Search for the cell housing the specified text and yield its (X, Y) center coordinate. 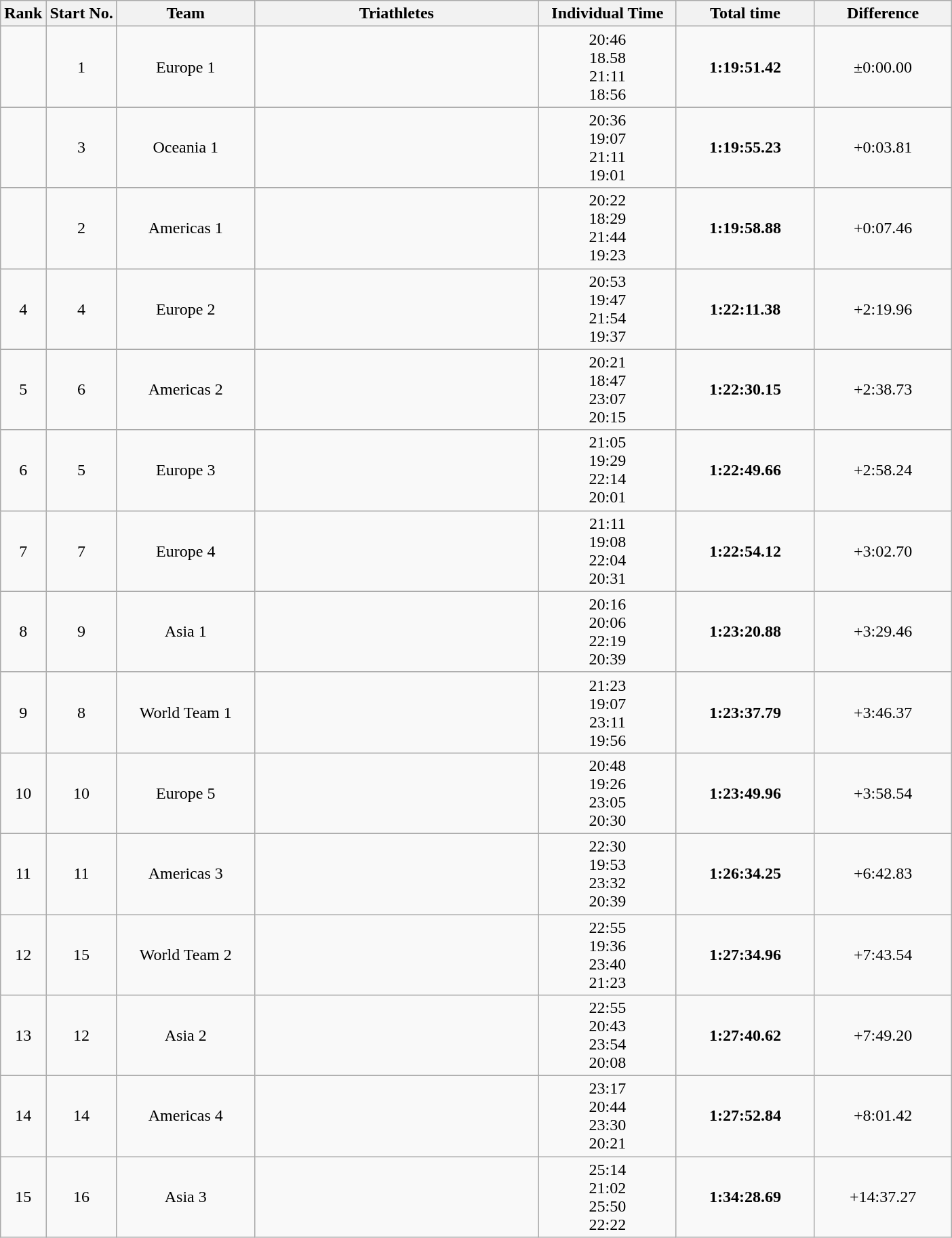
1:22:30.15 (745, 389)
20:4819:2623:0520:30 (608, 793)
+2:19.96 (883, 309)
+7:43.54 (883, 955)
20:2218:2921:4419:23 (608, 228)
1:19:55.23 (745, 148)
World Team 1 (186, 712)
Asia 1 (186, 632)
2 (81, 228)
+6:42.83 (883, 873)
Americas 3 (186, 873)
1:23:20.88 (745, 632)
13 (23, 1036)
1:23:49.96 (745, 793)
1:22:49.66 (745, 471)
1:22:11.38 (745, 309)
1:27:52.84 (745, 1116)
Europe 2 (186, 309)
Americas 4 (186, 1116)
20:3619:0721:1119:01 (608, 148)
22:5520:4323:5420:08 (608, 1036)
+0:03.81 (883, 148)
+2:38.73 (883, 389)
1:27:40.62 (745, 1036)
World Team 2 (186, 955)
Europe 3 (186, 471)
+3:02.70 (883, 551)
1:27:34.96 (745, 955)
21:0519:2922:1420:01 (608, 471)
Difference (883, 14)
+7:49.20 (883, 1036)
3 (81, 148)
+3:58.54 (883, 793)
22:3019:5323:3220:39 (608, 873)
23:1720:4423:3020:21 (608, 1116)
Team (186, 14)
1:23:37.79 (745, 712)
Total time (745, 14)
22:5519:3623:4021:23 (608, 955)
+0:07.46 (883, 228)
Asia 2 (186, 1036)
+8:01.42 (883, 1116)
1 (81, 66)
+3:29.46 (883, 632)
Americas 1 (186, 228)
16 (81, 1197)
20:2118:4723:0720:15 (608, 389)
20:5319:4721:5419:37 (608, 309)
1:22:54.12 (745, 551)
Triathletes (396, 14)
Americas 2 (186, 389)
21:2319:0723:1119:56 (608, 712)
+14:37.27 (883, 1197)
1:19:51.42 (745, 66)
+3:46.37 (883, 712)
Europe 1 (186, 66)
Asia 3 (186, 1197)
1:26:34.25 (745, 873)
±0:00.00 (883, 66)
20:4618.5821:1118:56 (608, 66)
1:34:28.69 (745, 1197)
20:1620:0622:1920:39 (608, 632)
1:19:58.88 (745, 228)
Europe 4 (186, 551)
+2:58.24 (883, 471)
Start No. (81, 14)
Individual Time (608, 14)
21:1119:0822:0420:31 (608, 551)
Europe 5 (186, 793)
Oceania 1 (186, 148)
25:1421:0225:5022:22 (608, 1197)
Rank (23, 14)
